Detect which cell encompasses the target text, then output its (X, Y) center coordinate. 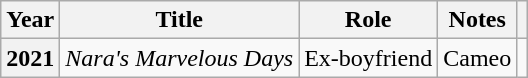
Role (368, 20)
2021 (30, 58)
Notes (478, 20)
Year (30, 20)
Ex-boyfriend (368, 58)
Title (180, 20)
Cameo (478, 58)
Nara's Marvelous Days (180, 58)
